Determine the [x, y] coordinate at the center of the cell enclosing the given text.  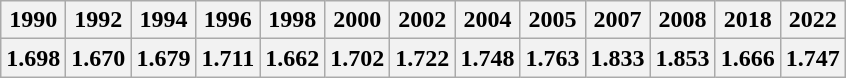
1.748 [488, 58]
2022 [812, 20]
1.853 [682, 58]
1.698 [34, 58]
1996 [228, 20]
1.711 [228, 58]
1.833 [618, 58]
2002 [422, 20]
1.670 [98, 58]
1.679 [164, 58]
1994 [164, 20]
1.747 [812, 58]
2004 [488, 20]
1992 [98, 20]
2007 [618, 20]
1.662 [292, 58]
1.702 [358, 58]
1998 [292, 20]
1.763 [552, 58]
1990 [34, 20]
2018 [748, 20]
2008 [682, 20]
2000 [358, 20]
1.722 [422, 58]
1.666 [748, 58]
2005 [552, 20]
